Identify which cell holds the provided text, then report its (X, Y) central coordinate. 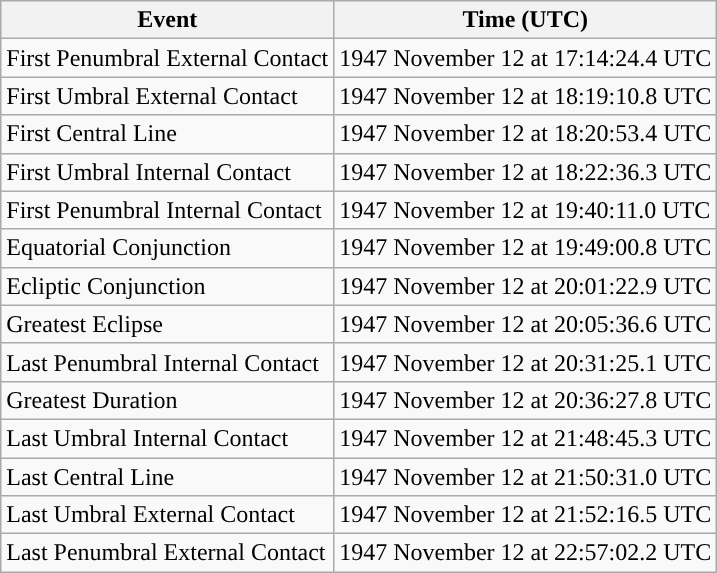
First Penumbral External Contact (168, 58)
1947 November 12 at 17:14:24.4 UTC (526, 58)
1947 November 12 at 19:49:00.8 UTC (526, 248)
Last Penumbral Internal Contact (168, 362)
1947 November 12 at 20:01:22.9 UTC (526, 286)
Event (168, 20)
1947 November 12 at 20:36:27.8 UTC (526, 400)
First Umbral Internal Contact (168, 172)
First Penumbral Internal Contact (168, 210)
1947 November 12 at 20:31:25.1 UTC (526, 362)
Last Umbral External Contact (168, 515)
Greatest Eclipse (168, 324)
1947 November 12 at 22:57:02.2 UTC (526, 553)
1947 November 12 at 21:52:16.5 UTC (526, 515)
Last Umbral Internal Contact (168, 438)
1947 November 12 at 18:20:53.4 UTC (526, 134)
1947 November 12 at 18:22:36.3 UTC (526, 172)
Last Penumbral External Contact (168, 553)
1947 November 12 at 21:48:45.3 UTC (526, 438)
Ecliptic Conjunction (168, 286)
1947 November 12 at 20:05:36.6 UTC (526, 324)
1947 November 12 at 19:40:11.0 UTC (526, 210)
First Umbral External Contact (168, 96)
Equatorial Conjunction (168, 248)
Greatest Duration (168, 400)
1947 November 12 at 18:19:10.8 UTC (526, 96)
Last Central Line (168, 477)
Time (UTC) (526, 20)
First Central Line (168, 134)
1947 November 12 at 21:50:31.0 UTC (526, 477)
